Search for the cell housing the specified text and yield its (x, y) center coordinate. 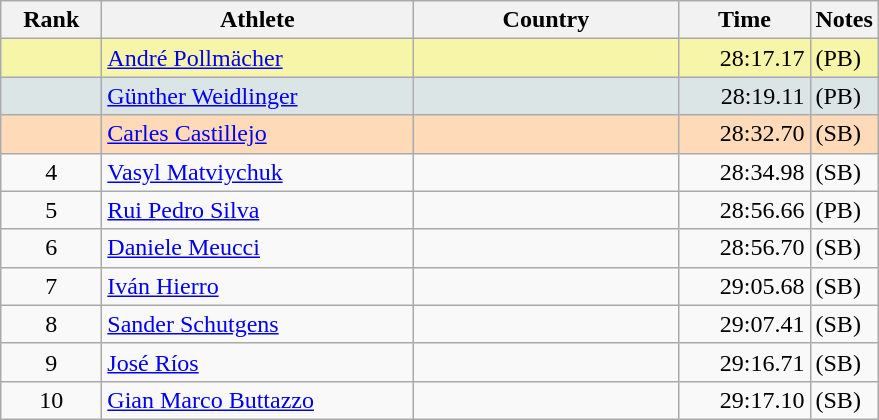
Rui Pedro Silva (258, 210)
28:17.17 (744, 58)
Vasyl Matviychuk (258, 172)
9 (52, 362)
28:56.70 (744, 248)
Notes (844, 20)
29:16.71 (744, 362)
André Pollmächer (258, 58)
10 (52, 400)
29:17.10 (744, 400)
28:34.98 (744, 172)
6 (52, 248)
Athlete (258, 20)
Rank (52, 20)
28:56.66 (744, 210)
Gian Marco Buttazzo (258, 400)
28:32.70 (744, 134)
Günther Weidlinger (258, 96)
Country (546, 20)
5 (52, 210)
Carles Castillejo (258, 134)
8 (52, 324)
Sander Schutgens (258, 324)
4 (52, 172)
7 (52, 286)
José Ríos (258, 362)
28:19.11 (744, 96)
Daniele Meucci (258, 248)
29:05.68 (744, 286)
29:07.41 (744, 324)
Iván Hierro (258, 286)
Time (744, 20)
